Extract the [X, Y] coordinate from the center of the cell holding the provided text.  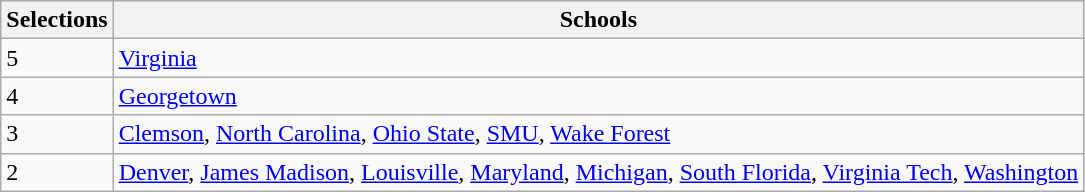
Denver, James Madison, Louisville, Maryland, Michigan, South Florida, Virginia Tech, Washington [598, 172]
Clemson, North Carolina, Ohio State, SMU, Wake Forest [598, 134]
Georgetown [598, 96]
Selections [57, 20]
3 [57, 134]
2 [57, 172]
4 [57, 96]
5 [57, 58]
Schools [598, 20]
Virginia [598, 58]
